For the text-containing cell, return its midpoint in (X, Y) coordinate format. 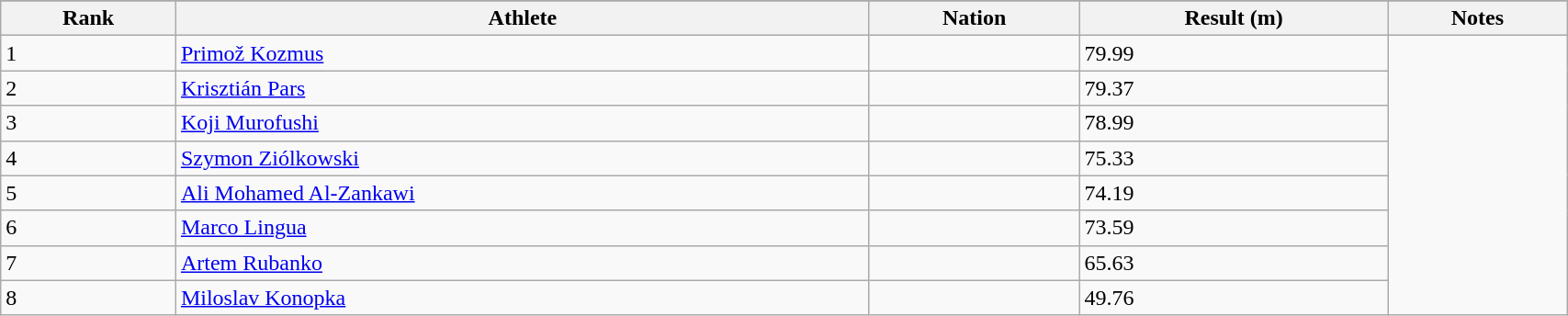
79.99 (1234, 53)
Notes (1477, 18)
7 (88, 263)
65.63 (1234, 263)
74.19 (1234, 193)
5 (88, 193)
Artem Rubanko (522, 263)
2 (88, 88)
1 (88, 53)
75.33 (1234, 158)
49.76 (1234, 298)
79.37 (1234, 88)
Krisztián Pars (522, 88)
Koji Murofushi (522, 123)
Athlete (522, 18)
Primož Kozmus (522, 53)
Miloslav Konopka (522, 298)
4 (88, 158)
Szymon Ziólkowski (522, 158)
6 (88, 228)
78.99 (1234, 123)
Nation (974, 18)
Result (m) (1234, 18)
Ali Mohamed Al-Zankawi (522, 193)
73.59 (1234, 228)
Marco Lingua (522, 228)
3 (88, 123)
8 (88, 298)
Rank (88, 18)
